Output the (x, y) coordinate of the center of the cell containing the given text.  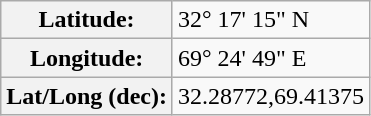
69° 24' 49" E (270, 58)
Lat/Long (dec): (87, 96)
Longitude: (87, 58)
32.28772,69.41375 (270, 96)
Latitude: (87, 20)
32° 17' 15" N (270, 20)
